Capture the cell that displays the provided text and extract its (X, Y) central coordinate. 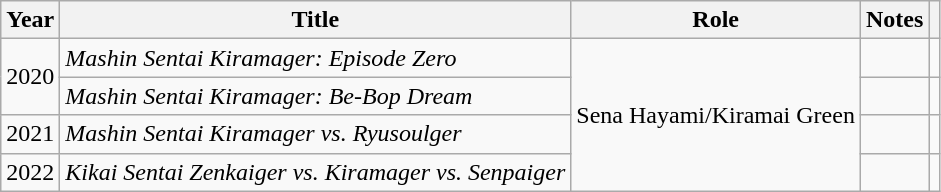
Mashin Sentai Kiramager vs. Ryusoulger (316, 134)
Role (716, 20)
2021 (30, 134)
Year (30, 20)
Kikai Sentai Zenkaiger vs. Kiramager vs. Senpaiger (316, 172)
Sena Hayami/Kiramai Green (716, 115)
Mashin Sentai Kiramager: Be-Bop Dream (316, 96)
Notes (894, 20)
Mashin Sentai Kiramager: Episode Zero (316, 58)
Title (316, 20)
2022 (30, 172)
2020 (30, 77)
